Capture the cell that displays the provided text and extract its [X, Y] central coordinate. 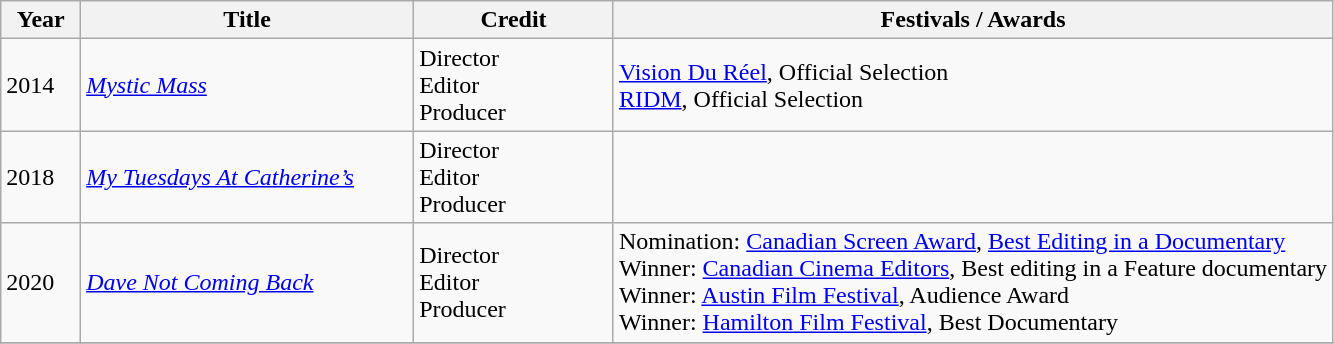
2020 [41, 282]
Year [41, 20]
Mystic Mass [248, 85]
Dave Not Coming Back [248, 282]
Vision Du Réel, Official SelectionRIDM, Official Selection [972, 85]
2014 [41, 85]
My Tuesdays At Catherine’s [248, 177]
2018 [41, 177]
Title [248, 20]
Credit [514, 20]
Festivals / Awards [972, 20]
